Provide the [x, y] coordinate of the cell's center where the given text is located.  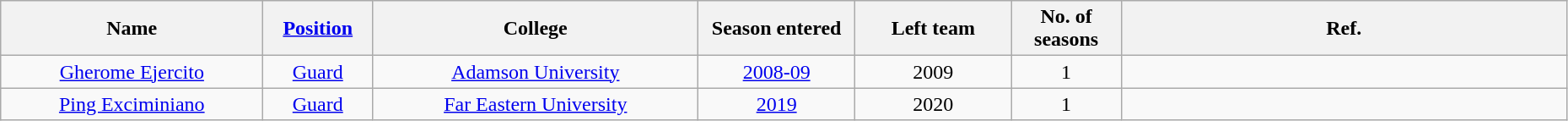
College [536, 29]
2019 [777, 104]
Left team [933, 29]
2009 [933, 72]
Season entered [777, 29]
Gherome Ejercito [132, 72]
Name [132, 29]
Far Eastern University [536, 104]
Position [318, 29]
2008-09 [777, 72]
Adamson University [536, 72]
Ping Exciminiano [132, 104]
No. of seasons [1066, 29]
2020 [933, 104]
Ref. [1344, 29]
